Scan for the cell matching the given text and deliver its (X, Y) coordinate at center. 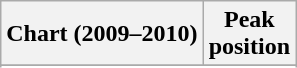
Chart (2009–2010) (102, 34)
Peakposition (249, 34)
